Find where the given text appears and provide that cell's center as [X, Y] coordinate. 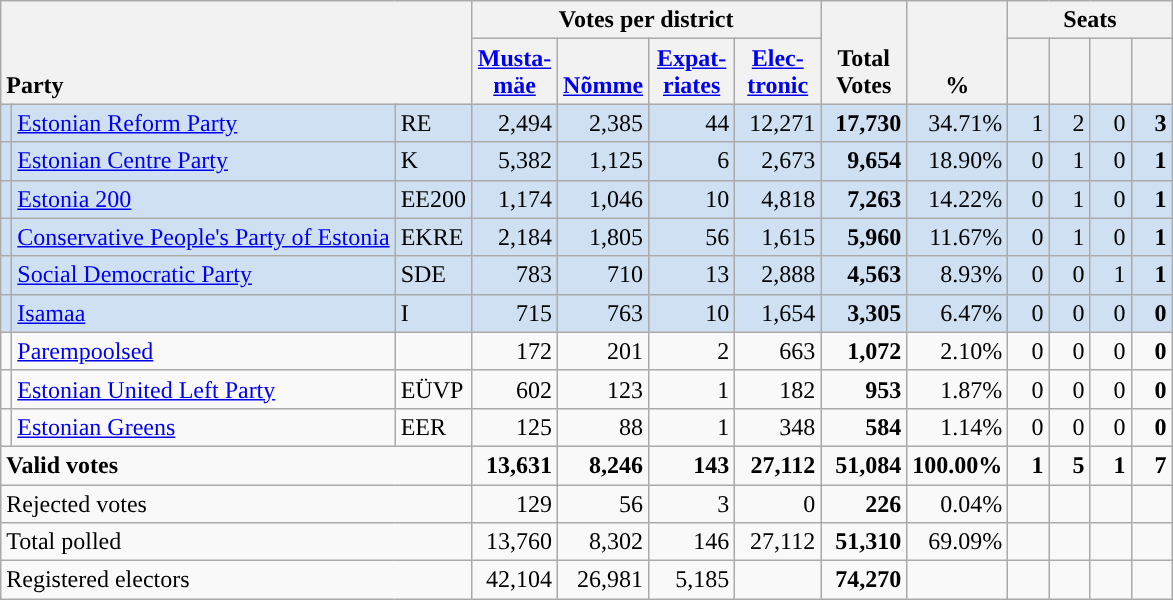
226 [864, 503]
Rejected votes [236, 503]
2,888 [778, 275]
Estonia 200 [204, 199]
Estonian United Left Party [204, 389]
1,125 [604, 161]
% [958, 52]
Nõmme [604, 72]
172 [515, 351]
8,302 [604, 542]
Party [236, 52]
EER [433, 427]
8,246 [604, 465]
Estonian Centre Party [204, 161]
201 [604, 351]
2,184 [515, 237]
7,263 [864, 199]
0.04% [958, 503]
1,174 [515, 199]
143 [692, 465]
RE [433, 123]
Votes per district [646, 20]
5 [1070, 465]
42,104 [515, 580]
Total polled [236, 542]
3,305 [864, 313]
1.87% [958, 389]
88 [604, 427]
EKRE [433, 237]
953 [864, 389]
348 [778, 427]
Estonian Reform Party [204, 123]
Valid votes [236, 465]
51,310 [864, 542]
12,271 [778, 123]
18.90% [958, 161]
715 [515, 313]
2,385 [604, 123]
1,654 [778, 313]
EÜVP [433, 389]
I [433, 313]
4,563 [864, 275]
584 [864, 427]
6 [692, 161]
Conservative People's Party of Estonia [204, 237]
2.10% [958, 351]
K [433, 161]
9,654 [864, 161]
5,382 [515, 161]
51,084 [864, 465]
69.09% [958, 542]
Total Votes [864, 52]
182 [778, 389]
17,730 [864, 123]
34.71% [958, 123]
1,046 [604, 199]
129 [515, 503]
14.22% [958, 199]
26,981 [604, 580]
146 [692, 542]
123 [604, 389]
11.67% [958, 237]
1.14% [958, 427]
1,615 [778, 237]
Seats [1090, 20]
13,631 [515, 465]
Social Democratic Party [204, 275]
1,805 [604, 237]
1,072 [864, 351]
5,960 [864, 237]
Musta- mäe [515, 72]
6.47% [958, 313]
Parempoolsed [204, 351]
EE200 [433, 199]
Elec- tronic [778, 72]
Registered electors [236, 580]
783 [515, 275]
4,818 [778, 199]
602 [515, 389]
663 [778, 351]
100.00% [958, 465]
8.93% [958, 275]
13 [692, 275]
125 [515, 427]
5,185 [692, 580]
763 [604, 313]
13,760 [515, 542]
710 [604, 275]
Expat- riates [692, 72]
SDE [433, 275]
Isamaa [204, 313]
2,494 [515, 123]
7 [1152, 465]
74,270 [864, 580]
Estonian Greens [204, 427]
2,673 [778, 161]
44 [692, 123]
